Output the (x, y) coordinate of the center of the cell containing the given text.  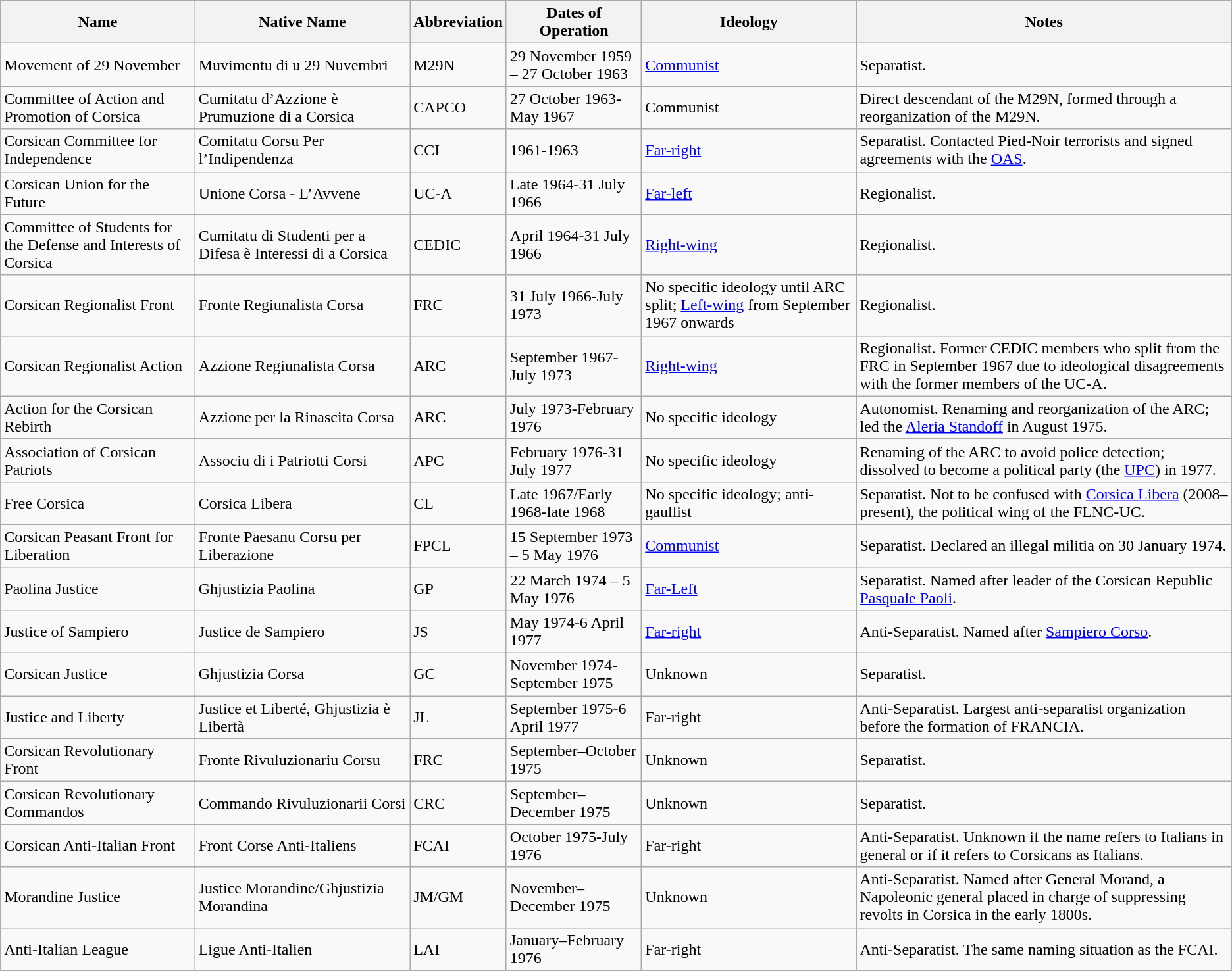
Corsica Libera (302, 503)
Free Corsica (97, 503)
29 November 1959 – 27 October 1963 (574, 64)
Renaming of the ARC to avoid police detection; dissolved to become a political party (the UPC) in 1977. (1044, 461)
April 1964-31 July 1966 (574, 245)
JM/GM (458, 897)
22 March 1974 – 5 May 1976 (574, 588)
CEDIC (458, 245)
Committee of Action and Promotion of Corsica (97, 108)
Front Corse Anti-Italiens (302, 846)
Justice and Liberty (97, 717)
M29N (458, 64)
15 September 1973 – 5 May 1976 (574, 546)
Unione Corsa - L’Avvene (302, 193)
CRC (458, 803)
Regionalist. Former CEDIC members who split from the FRC in September 1967 due to ideological disagreements with the former members of the UC-A. (1044, 366)
Anti-Separatist. Named after Sampiero Corso. (1044, 632)
Ghjustizia Paolina (302, 588)
Cumitatu di Studenti per a Difesa è Interessi di a Corsica (302, 245)
Corsican Regionalist Front (97, 305)
Fronte Regiunalista Corsa (302, 305)
Anti-Separatist. The same naming situation as the FCAI. (1044, 949)
Dates of Operation (574, 22)
Cumitatu d’Azzione è Prumuzione di a Corsica (302, 108)
Late 1967/Early 1968-late 1968 (574, 503)
Committee of Students for the Defense and Interests of Corsica (97, 245)
Azzione per la Rinascita Corsa (302, 417)
Autonomist. Renaming and reorganization of the ARC; led the Aleria Standoff in August 1975. (1044, 417)
Associu di i Patriotti Corsi (302, 461)
No specific ideology; anti-gaullist (749, 503)
May 1974-6 April 1977 (574, 632)
Far-Left (749, 588)
Justice of Sampiero (97, 632)
27 October 1963-May 1967 (574, 108)
September–December 1975 (574, 803)
FPCL (458, 546)
JL (458, 717)
Anti-Italian League (97, 949)
Name (97, 22)
JS (458, 632)
January–February 1976 (574, 949)
Late 1964-31 July 1966 (574, 193)
Corsican Revolutionary Front (97, 760)
Corsican Union for the Future (97, 193)
CCI (458, 150)
Far-left (749, 193)
Fronte Rivuluzionariu Corsu (302, 760)
Corsican Revolutionary Commandos (97, 803)
Justice de Sampiero (302, 632)
Corsican Committee for Independence (97, 150)
Abbreviation (458, 22)
Ligue Anti-Italien (302, 949)
Corsican Justice (97, 675)
Corsican Regionalist Action (97, 366)
Direct descendant of the M29N, formed through a reorganization of the M29N. (1044, 108)
November–December 1975 (574, 897)
Comitatu Corsu Per l’Indipendenza (302, 150)
Justice et Liberté, Ghjustizia è Libertà (302, 717)
November 1974-September 1975 (574, 675)
Movement of 29 November (97, 64)
September 1967-July 1973 (574, 366)
July 1973-February 1976 (574, 417)
Ghjustizia Corsa (302, 675)
Corsican Anti-Italian Front (97, 846)
Separatist. Not to be confused with Corsica Libera (2008–present), the political wing of the FLNC-UC. (1044, 503)
Anti-Separatist. Largest anti-separatist organization before the formation of FRANCIA. (1044, 717)
Paolina Justice (97, 588)
September–October 1975 (574, 760)
No specific ideology until ARC split; Left-wing from September 1967 onwards (749, 305)
CL (458, 503)
Fronte Paesanu Corsu per Liberazione (302, 546)
GP (458, 588)
Separatist. Contacted Pied-Noir terrorists and signed agreements with the OAS. (1044, 150)
CAPCO (458, 108)
October 1975-July 1976 (574, 846)
UC-A (458, 193)
February 1976-31 July 1977 (574, 461)
LAI (458, 949)
APC (458, 461)
Separatist. Declared an illegal militia on 30 January 1974. (1044, 546)
September 1975-6 April 1977 (574, 717)
Justice Morandine/Ghjustizia Morandina (302, 897)
1961-1963 (574, 150)
Commando Rivuluzionarii Corsi (302, 803)
Notes (1044, 22)
Anti-Separatist. Named after General Morand, a Napoleonic general placed in charge of suppressing revolts in Corsica in the early 1800s. (1044, 897)
Azzione Regiunalista Corsa (302, 366)
Morandine Justice (97, 897)
Association of Corsican Patriots (97, 461)
Separatist. Named after leader of the Corsican Republic Pasquale Paoli. (1044, 588)
Muvimentu di u 29 Nuvembri (302, 64)
Action for the Corsican Rebirth (97, 417)
Corsican Peasant Front for Liberation (97, 546)
31 July 1966-July 1973 (574, 305)
FCAI (458, 846)
GC (458, 675)
Anti-Separatist. Unknown if the name refers to Italians in general or if it refers to Corsicans as Italians. (1044, 846)
Native Name (302, 22)
Ideology (749, 22)
